Pinpoint the cell where the given text exists, returning its [X, Y] midpoint coordinate. 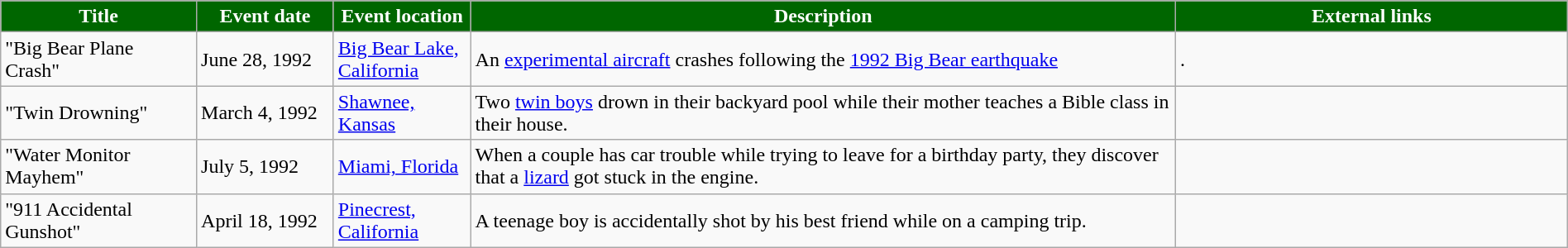
"Twin Drowning" [99, 112]
. [1372, 60]
Big Bear Lake, California [402, 60]
Event date [265, 17]
Description [824, 17]
Two twin boys drown in their backyard pool while their mother teaches a Bible class in their house. [824, 112]
An experimental aircraft crashes following the 1992 Big Bear earthquake [824, 60]
March 4, 1992 [265, 112]
Miami, Florida [402, 167]
A teenage boy is accidentally shot by his best friend while on a camping trip. [824, 220]
"911 Accidental Gunshot" [99, 220]
External links [1372, 17]
Title [99, 17]
When a couple has car trouble while trying to leave for a birthday party, they discover that a lizard got stuck in the engine. [824, 167]
Pinecrest, California [402, 220]
Shawnee, Kansas [402, 112]
Event location [402, 17]
July 5, 1992 [265, 167]
"Water Monitor Mayhem" [99, 167]
June 28, 1992 [265, 60]
"Big Bear Plane Crash" [99, 60]
April 18, 1992 [265, 220]
